Pinpoint the cell where the given text exists, returning its [X, Y] midpoint coordinate. 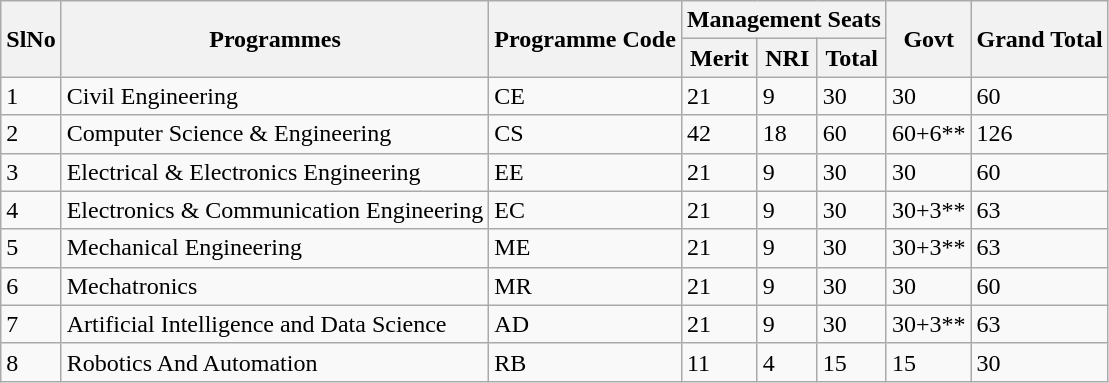
Computer Science & Engineering [275, 134]
Total [852, 58]
3 [31, 172]
NRI [787, 58]
Mechanical Engineering [275, 248]
Artificial Intelligence and Data Science [275, 324]
Merit [719, 58]
42 [719, 134]
Mechatronics [275, 286]
EE [586, 172]
Robotics And Automation [275, 362]
SlNo [31, 39]
MR [586, 286]
ME [586, 248]
Management Seats [784, 20]
EC [586, 210]
60+6** [928, 134]
7 [31, 324]
Electrical & Electronics Engineering [275, 172]
8 [31, 362]
5 [31, 248]
18 [787, 134]
11 [719, 362]
CE [586, 96]
2 [31, 134]
AD [586, 324]
6 [31, 286]
126 [1040, 134]
CS [586, 134]
Electronics & Communication Engineering [275, 210]
Programmes [275, 39]
Grand Total [1040, 39]
Programme Code [586, 39]
RB [586, 362]
1 [31, 96]
Civil Engineering [275, 96]
Govt [928, 39]
